Capture the cell that displays the provided text and extract its [X, Y] central coordinate. 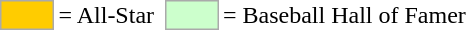
= All-Star [106, 15]
